Identify which cell holds the provided text, then report its (X, Y) central coordinate. 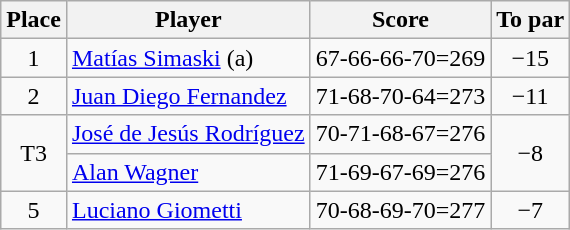
−8 (530, 153)
71-69-67-69=276 (400, 172)
67-66-66-70=269 (400, 58)
Player (188, 20)
José de Jesús Rodríguez (188, 134)
Juan Diego Fernandez (188, 96)
−7 (530, 210)
Matías Simaski (a) (188, 58)
Luciano Giometti (188, 210)
70-71-68-67=276 (400, 134)
5 (34, 210)
71-68-70-64=273 (400, 96)
Score (400, 20)
T3 (34, 153)
−15 (530, 58)
Alan Wagner (188, 172)
1 (34, 58)
To par (530, 20)
Place (34, 20)
2 (34, 96)
−11 (530, 96)
70-68-69-70=277 (400, 210)
